Capture the cell that displays the provided text and extract its (x, y) central coordinate. 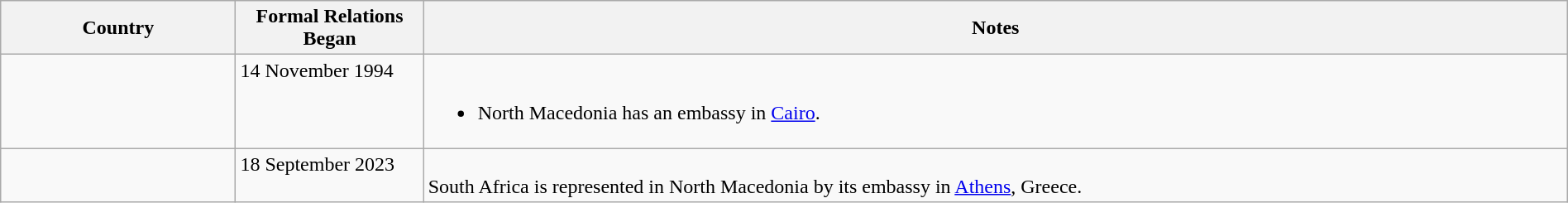
Notes (996, 28)
Formal Relations Began (329, 28)
North Macedonia has an embassy in Cairo. (996, 101)
Country (118, 28)
South Africa is represented in North Macedonia by its embassy in Athens, Greece. (996, 176)
14 November 1994 (329, 101)
18 September 2023 (329, 176)
